Search for the cell housing the specified text and yield its [x, y] center coordinate. 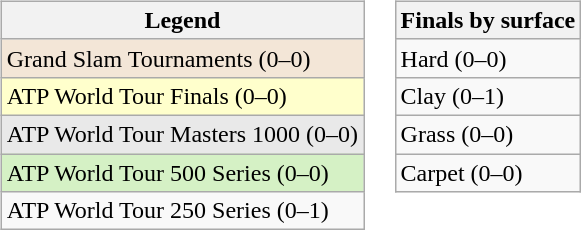
Grand Slam Tournaments (0–0) [182, 58]
Legend [182, 20]
Hard (0–0) [488, 58]
Clay (0–1) [488, 96]
Carpet (0–0) [488, 173]
ATP World Tour 250 Series (0–1) [182, 211]
ATP World Tour 500 Series (0–0) [182, 173]
ATP World Tour Masters 1000 (0–0) [182, 134]
ATP World Tour Finals (0–0) [182, 96]
Finals by surface [488, 20]
Grass (0–0) [488, 134]
